Search for the cell housing the specified text and yield its (x, y) center coordinate. 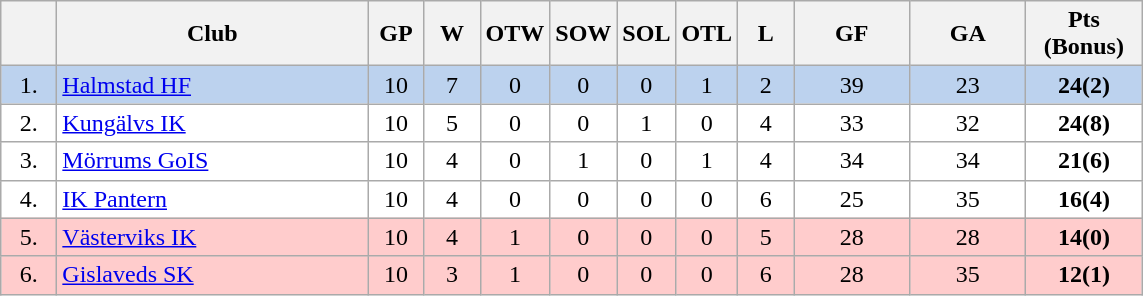
Club (212, 34)
39 (852, 85)
L (766, 34)
SOL (646, 34)
6. (29, 275)
4. (29, 199)
IK Pantern (212, 199)
Gislaveds SK (212, 275)
24(2) (1084, 85)
25 (852, 199)
7 (452, 85)
12(1) (1084, 275)
1. (29, 85)
GF (852, 34)
Västerviks IK (212, 237)
5. (29, 237)
33 (852, 123)
3. (29, 161)
Mörrums GoIS (212, 161)
2. (29, 123)
W (452, 34)
2 (766, 85)
SOW (584, 34)
Halmstad HF (212, 85)
24(8) (1084, 123)
Pts (Bonus) (1084, 34)
Kungälvs IK (212, 123)
GA (968, 34)
32 (968, 123)
14(0) (1084, 237)
3 (452, 275)
23 (968, 85)
GP (396, 34)
16(4) (1084, 199)
21(6) (1084, 161)
OTW (515, 34)
OTL (707, 34)
